Pinpoint the cell where the given text exists, returning its (X, Y) midpoint coordinate. 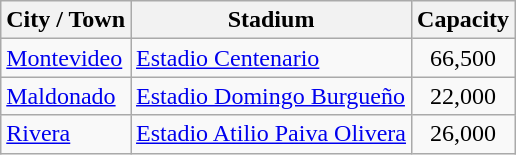
Rivera (66, 134)
Estadio Atilio Paiva Olivera (272, 134)
Estadio Centenario (272, 58)
City / Town (66, 20)
22,000 (464, 96)
66,500 (464, 58)
Estadio Domingo Burgueño (272, 96)
Montevideo (66, 58)
26,000 (464, 134)
Maldonado (66, 96)
Capacity (464, 20)
Stadium (272, 20)
